Find where the given text appears and provide that cell's center as [X, Y] coordinate. 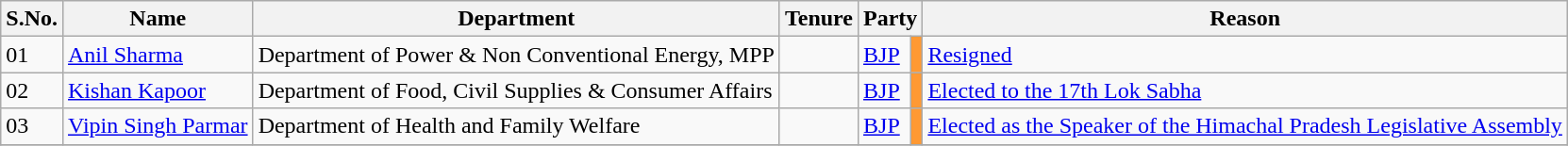
Department of Food, Civil Supplies & Consumer Affairs [516, 90]
Resigned [1245, 55]
Vipin Singh Parmar [158, 126]
Name [158, 19]
S.No. [32, 19]
Anil Sharma [158, 55]
Tenure [819, 19]
02 [32, 90]
Kishan Kapoor [158, 90]
03 [32, 126]
Department of Power & Non Conventional Energy, MPP [516, 55]
Department [516, 19]
Elected as the Speaker of the Himachal Pradesh Legislative Assembly [1245, 126]
01 [32, 55]
Party [891, 19]
Elected to the 17th Lok Sabha [1245, 90]
Department of Health and Family Welfare [516, 126]
Reason [1245, 19]
